Provide the (x, y) coordinate of the cell's center where the given text is located.  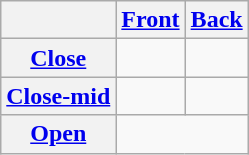
Back (216, 20)
Close (58, 58)
Open (58, 134)
Close-mid (58, 96)
Front (150, 20)
